Detect which cell encompasses the target text, then output its [x, y] center coordinate. 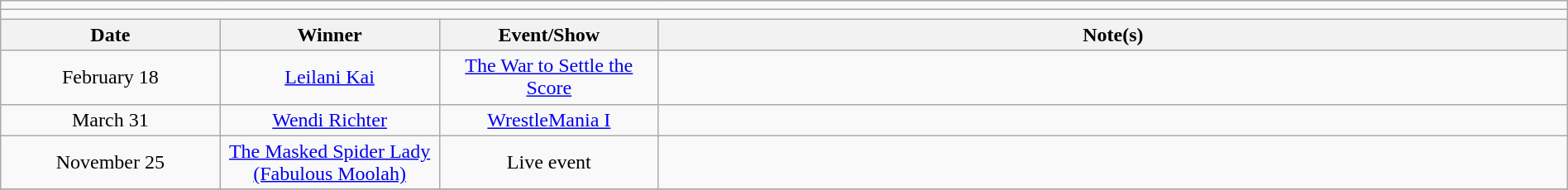
Wendi Richter [329, 120]
The War to Settle the Score [549, 78]
February 18 [111, 78]
Date [111, 35]
WrestleMania I [549, 120]
The Masked Spider Lady (Fabulous Moolah) [329, 162]
Live event [549, 162]
Leilani Kai [329, 78]
Event/Show [549, 35]
November 25 [111, 162]
Note(s) [1113, 35]
March 31 [111, 120]
Winner [329, 35]
